From the cell containing the given text, extract its center point as (x, y) coordinate. 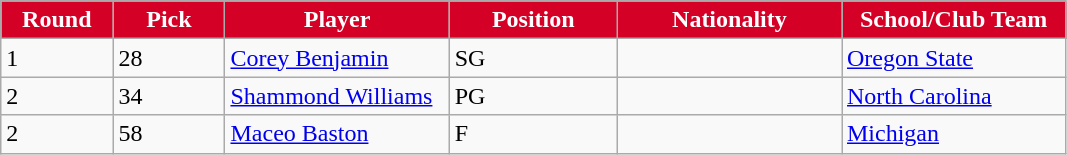
Player (337, 20)
58 (169, 134)
Oregon State (954, 58)
SG (533, 58)
Shammond Williams (337, 96)
Michigan (954, 134)
PG (533, 96)
School/Club Team (954, 20)
34 (169, 96)
F (533, 134)
Maceo Baston (337, 134)
Nationality (729, 20)
Pick (169, 20)
1 (57, 58)
North Carolina (954, 96)
Corey Benjamin (337, 58)
Position (533, 20)
Round (57, 20)
28 (169, 58)
